Find where the given text appears and provide that cell's center as [X, Y] coordinate. 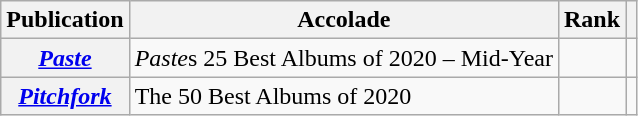
Publication [65, 20]
Accolade [344, 20]
Pitchfork [65, 96]
Pastes 25 Best Albums of 2020 – Mid-Year [344, 58]
Rank [592, 20]
The 50 Best Albums of 2020 [344, 96]
Paste [65, 58]
